Capture the cell that displays the provided text and extract its (X, Y) central coordinate. 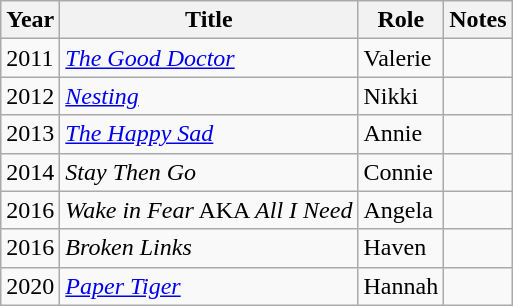
Nesting (209, 96)
Role (401, 20)
Valerie (401, 58)
The Good Doctor (209, 58)
Title (209, 20)
Haven (401, 248)
Broken Links (209, 248)
2013 (30, 134)
Connie (401, 172)
Nikki (401, 96)
Annie (401, 134)
Hannah (401, 286)
Stay Then Go (209, 172)
Notes (478, 20)
2011 (30, 58)
Wake in Fear AKA All I Need (209, 210)
Paper Tiger (209, 286)
2014 (30, 172)
The Happy Sad (209, 134)
Year (30, 20)
Angela (401, 210)
2020 (30, 286)
2012 (30, 96)
